Identify which cell holds the provided text, then report its (X, Y) central coordinate. 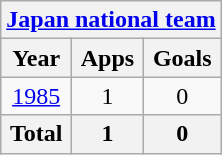
Goals (182, 58)
Japan national team (111, 20)
Year (36, 58)
1985 (36, 96)
Total (36, 134)
Apps (108, 58)
